Locate the cell with the specified text and output its (x, y) center coordinate. 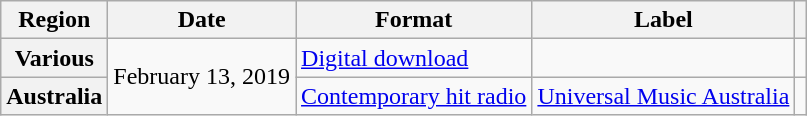
Date (202, 20)
Format (414, 20)
Digital download (414, 58)
February 13, 2019 (202, 77)
Australia (54, 96)
Region (54, 20)
Universal Music Australia (664, 96)
Various (54, 58)
Label (664, 20)
Contemporary hit radio (414, 96)
